Return [x, y] of the center of cell containing provided text 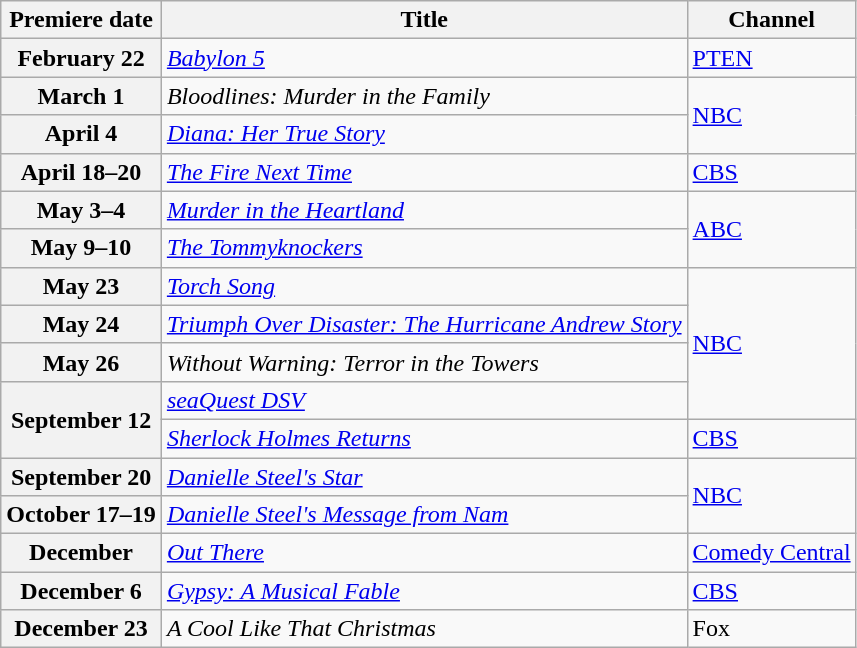
A Cool Like That Christmas [424, 629]
Fox [772, 629]
May 3–4 [82, 210]
Comedy Central [772, 553]
Bloodlines: Murder in the Family [424, 96]
Gypsy: A Musical Fable [424, 591]
seaQuest DSV [424, 400]
Diana: Her True Story [424, 134]
Sherlock Holmes Returns [424, 438]
The Fire Next Time [424, 172]
May 24 [82, 324]
May 9–10 [82, 248]
Danielle Steel's Message from Nam [424, 515]
October 17–19 [82, 515]
Murder in the Heartland [424, 210]
Out There [424, 553]
May 26 [82, 362]
Title [424, 20]
December 6 [82, 591]
Torch Song [424, 286]
Babylon 5 [424, 58]
Danielle Steel's Star [424, 477]
PTEN [772, 58]
December 23 [82, 629]
September 12 [82, 419]
April 4 [82, 134]
April 18–20 [82, 172]
February 22 [82, 58]
Premiere date [82, 20]
The Tommyknockers [424, 248]
Triumph Over Disaster: The Hurricane Andrew Story [424, 324]
May 23 [82, 286]
March 1 [82, 96]
Without Warning: Terror in the Towers [424, 362]
ABC [772, 229]
December [82, 553]
September 20 [82, 477]
Channel [772, 20]
